Locate the cell with the specified text and output its [x, y] center coordinate. 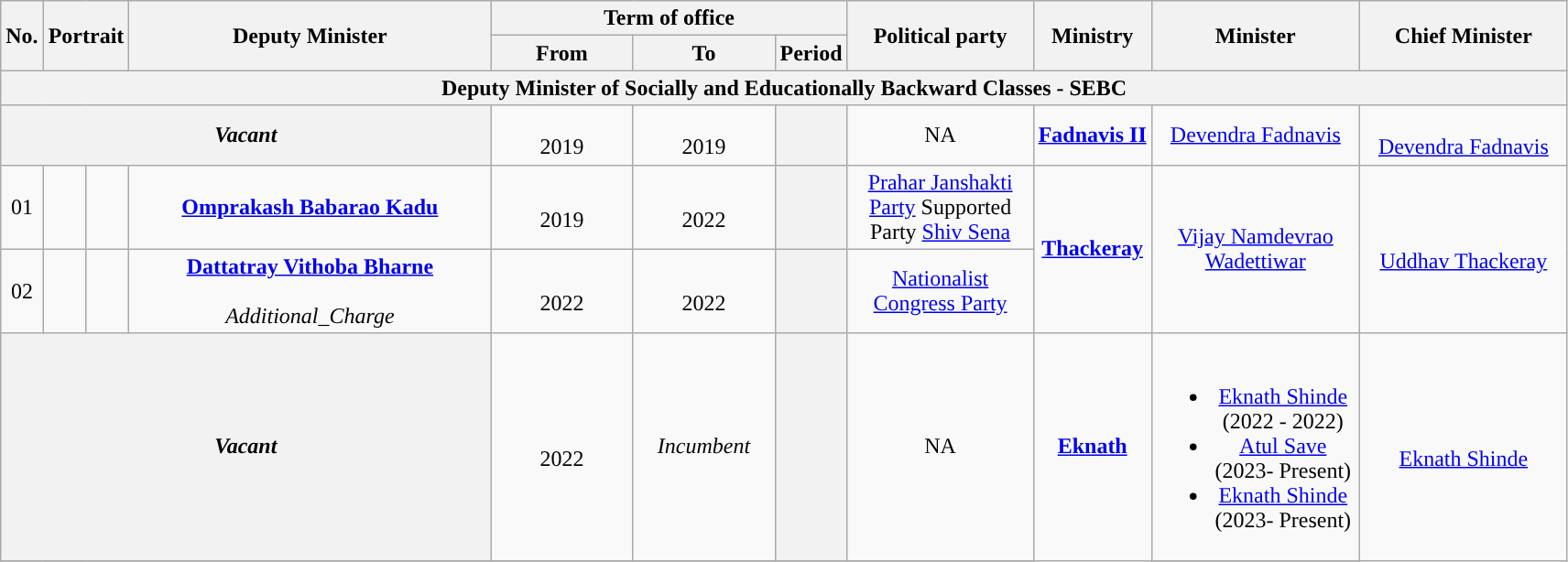
Thackeray [1092, 249]
Eknath Shinde [1464, 447]
From [562, 53]
Uddhav Thackeray [1464, 249]
Minister [1255, 36]
No. [22, 36]
Fadnavis II [1092, 135]
Omprakash Babarao Kadu [310, 207]
Vijay Namdevrao Wadettiwar [1255, 249]
Deputy Minister of Socially and Educationally Backward Classes - SEBC [784, 88]
Ministry [1092, 36]
Portrait [86, 36]
Term of office [669, 18]
To [703, 53]
Nationalist Congress Party [940, 291]
Period [811, 53]
Prahar Janshakti Party Supported Party Shiv Sena [940, 207]
Chief Minister [1464, 36]
01 [22, 207]
Political party [940, 36]
Deputy Minister [310, 36]
Eknath [1092, 447]
Eknath Shinde(2022 - 2022)Atul Save (2023- Present)Eknath Shinde (2023- Present) [1255, 447]
Incumbent [703, 447]
Dattatray Vithoba Bharne Additional_Charge [310, 291]
02 [22, 291]
